Provide the [x, y] coordinate of the cell's center where the given text is located.  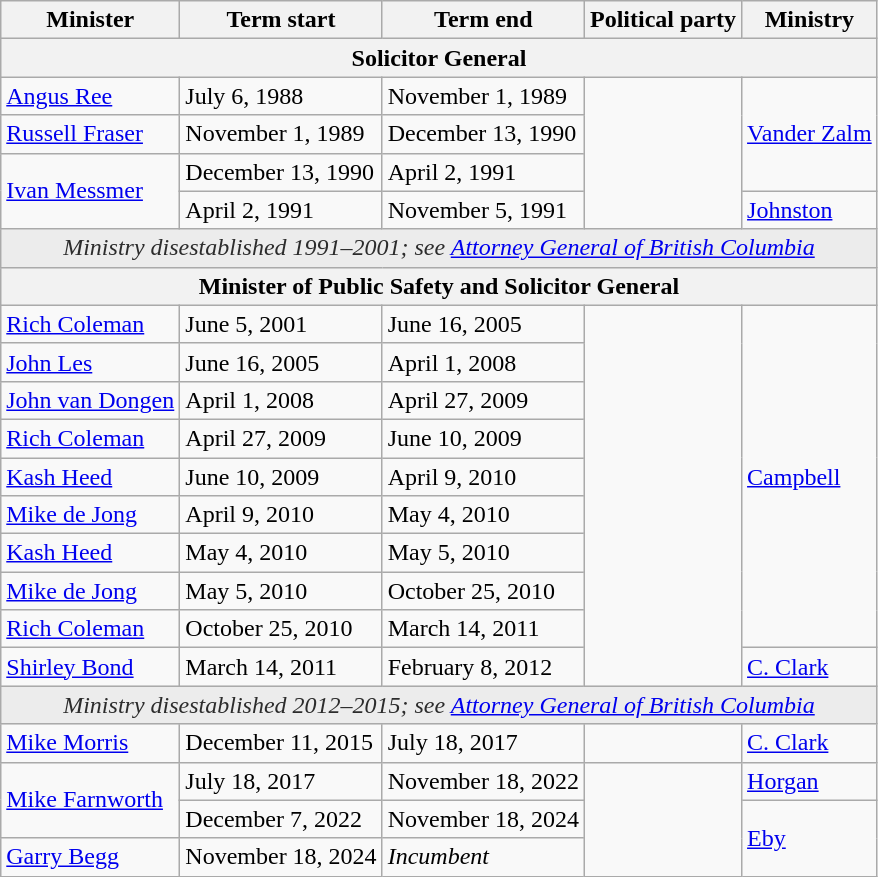
Solicitor General [439, 58]
Term start [281, 20]
Mike Morris [90, 743]
Shirley Bond [90, 667]
Johnston [810, 210]
December 7, 2022 [281, 819]
Minister [90, 20]
Mike Farnworth [90, 800]
Ivan Messmer [90, 191]
Campbell [810, 476]
Ministry disestablished 2012–2015; see Attorney General of British Columbia [439, 705]
Ministry [810, 20]
Political party [664, 20]
John Les [90, 362]
Vander Zalm [810, 134]
Angus Ree [90, 96]
December 11, 2015 [281, 743]
John van Dongen [90, 400]
November 18, 2022 [483, 781]
Ministry disestablished 1991–2001; see Attorney General of British Columbia [439, 248]
Horgan [810, 781]
Eby [810, 838]
Russell Fraser [90, 134]
Minister of Public Safety and Solicitor General [439, 286]
November 5, 1991 [483, 210]
February 8, 2012 [483, 667]
Incumbent [483, 857]
July 6, 1988 [281, 96]
Garry Begg [90, 857]
Term end [483, 20]
June 5, 2001 [281, 324]
